Return the [X, Y] coordinate for the center point of the cell that contains the specified text.  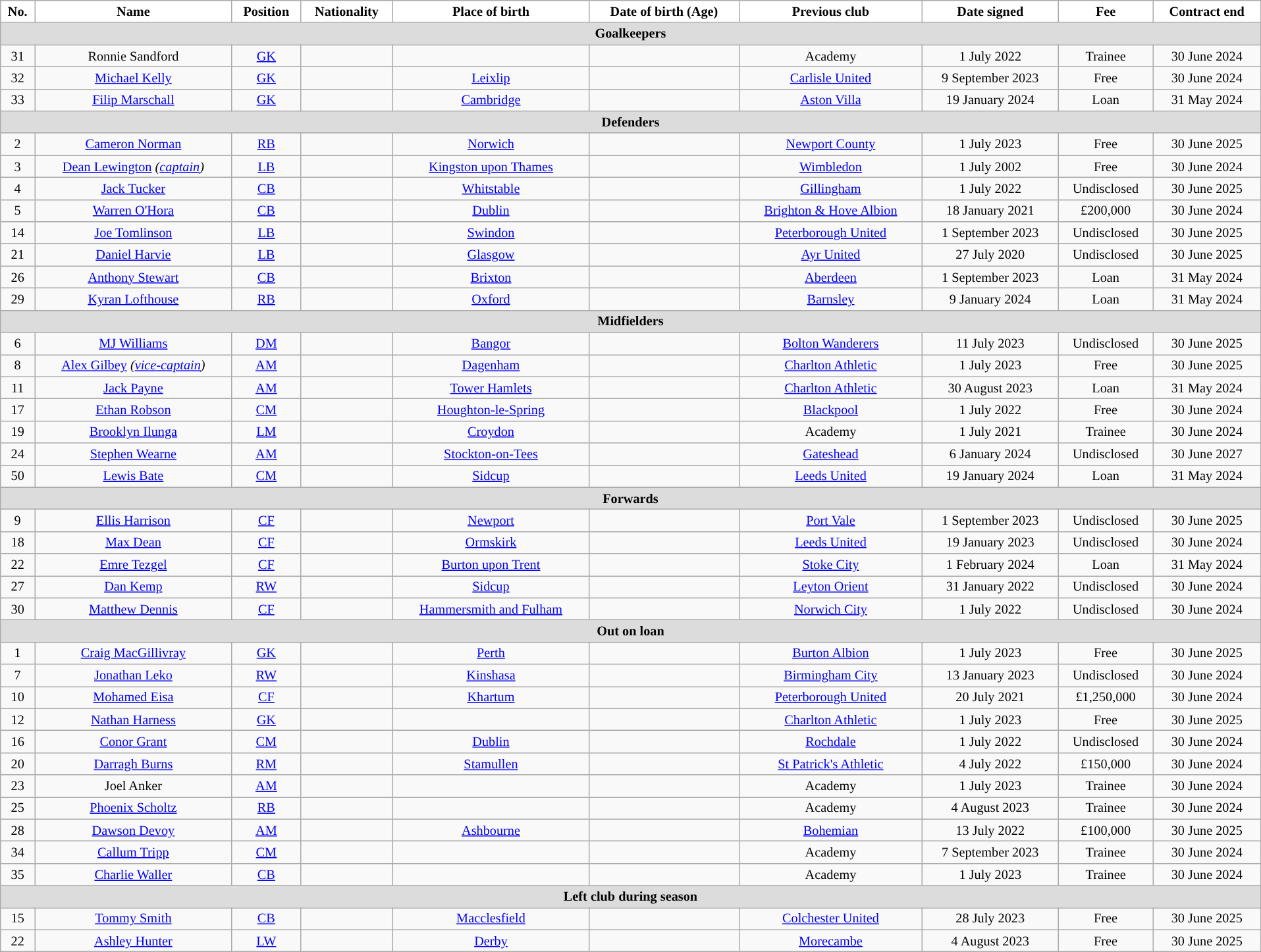
Stephen Wearne [134, 454]
No. [18, 11]
Gateshead [830, 454]
Alex Gilbey (vice-captain) [134, 365]
Houghton-le-Spring [491, 410]
7 [18, 675]
19 January 2023 [990, 542]
Croydon [491, 432]
Forwards [631, 498]
25 [18, 808]
Leixlip [491, 78]
Tower Hamlets [491, 388]
27 [18, 587]
Burton upon Trent [491, 564]
Dawson Devoy [134, 830]
Whitstable [491, 188]
Stockton-on-Tees [491, 454]
4 [18, 188]
28 [18, 830]
26 [18, 277]
Emre Tezgel [134, 564]
Charlie Waller [134, 874]
31 [18, 55]
Tommy Smith [134, 918]
4 July 2022 [990, 764]
Ellis Harrison [134, 520]
Lewis Bate [134, 476]
2 [18, 144]
21 [18, 255]
Oxford [491, 299]
30 [18, 609]
9 January 2024 [990, 299]
Macclesfield [491, 918]
DM [266, 343]
3 [18, 167]
1 July 2002 [990, 167]
Conor Grant [134, 741]
Stamullen [491, 764]
Burton Albion [830, 653]
£100,000 [1106, 830]
10 [18, 697]
Dean Lewington (captain) [134, 167]
Wimbledon [830, 167]
Nationality [347, 11]
9 [18, 520]
Craig MacGillivray [134, 653]
14 [18, 232]
Bohemian [830, 830]
7 September 2023 [990, 852]
Name [134, 11]
LM [266, 432]
Khartum [491, 697]
1 [18, 653]
Norwich City [830, 609]
Phoenix Scholtz [134, 808]
Mohamed Eisa [134, 697]
Bolton Wanderers [830, 343]
£1,250,000 [1106, 697]
St Patrick's Athletic [830, 764]
18 [18, 542]
Ronnie Sandford [134, 55]
Aberdeen [830, 277]
Place of birth [491, 11]
Morecambe [830, 941]
13 July 2022 [990, 830]
Norwich [491, 144]
Ashley Hunter [134, 941]
Callum Tripp [134, 852]
Stoke City [830, 564]
£150,000 [1106, 764]
Kyran Lofthouse [134, 299]
Dan Kemp [134, 587]
23 [18, 786]
Previous club [830, 11]
Derby [491, 941]
Ashbourne [491, 830]
Brixton [491, 277]
6 [18, 343]
Bangor [491, 343]
17 [18, 410]
Ayr United [830, 255]
Goalkeepers [631, 34]
15 [18, 918]
31 January 2022 [990, 587]
Jack Tucker [134, 188]
Newport County [830, 144]
Birmingham City [830, 675]
34 [18, 852]
Out on loan [631, 631]
Daniel Harvie [134, 255]
35 [18, 874]
LW [266, 941]
Barnsley [830, 299]
Date signed [990, 11]
6 January 2024 [990, 454]
12 [18, 720]
11 [18, 388]
Jack Payne [134, 388]
Position [266, 11]
30 August 2023 [990, 388]
Cameron Norman [134, 144]
29 [18, 299]
Joe Tomlinson [134, 232]
Swindon [491, 232]
Rochdale [830, 741]
Glasgow [491, 255]
11 July 2023 [990, 343]
24 [18, 454]
1 February 2024 [990, 564]
32 [18, 78]
Warren O'Hora [134, 211]
Michael Kelly [134, 78]
RM [266, 764]
50 [18, 476]
Fee [1106, 11]
Dagenham [491, 365]
Carlisle United [830, 78]
20 [18, 764]
Aston Villa [830, 100]
Brooklyn Ilunga [134, 432]
Date of birth (Age) [664, 11]
Defenders [631, 122]
Kinshasa [491, 675]
1 July 2021 [990, 432]
Leyton Orient [830, 587]
Midfielders [631, 321]
Darragh Burns [134, 764]
Newport [491, 520]
9 September 2023 [990, 78]
Jonathan Leko [134, 675]
Contract end [1206, 11]
16 [18, 741]
£200,000 [1106, 211]
27 July 2020 [990, 255]
Gillingham [830, 188]
33 [18, 100]
Blackpool [830, 410]
Nathan Harness [134, 720]
Hammersmith and Fulham [491, 609]
Brighton & Hove Albion [830, 211]
5 [18, 211]
Joel Anker [134, 786]
Max Dean [134, 542]
13 January 2023 [990, 675]
Left club during season [631, 897]
Cambridge [491, 100]
30 June 2027 [1206, 454]
18 January 2021 [990, 211]
Ethan Robson [134, 410]
Ormskirk [491, 542]
Anthony Stewart [134, 277]
8 [18, 365]
19 [18, 432]
Colchester United [830, 918]
MJ Williams [134, 343]
Filip Marschall [134, 100]
Kingston upon Thames [491, 167]
Perth [491, 653]
Port Vale [830, 520]
28 July 2023 [990, 918]
Matthew Dennis [134, 609]
20 July 2021 [990, 697]
